Scan for the cell matching the given text and deliver its (x, y) coordinate at center. 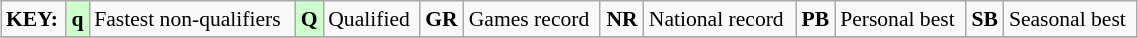
q (78, 19)
Games record (532, 19)
Fastest non-qualifiers (192, 19)
Qualified (371, 19)
PB (816, 19)
Seasonal best (1070, 19)
NR (622, 19)
SB (985, 19)
Q (309, 19)
National record (720, 19)
Personal best (900, 19)
KEY: (34, 19)
GR (442, 19)
